Locate the cell with the specified text and output its (x, y) center coordinate. 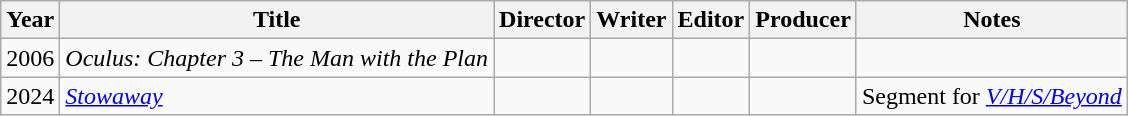
Editor (711, 20)
2006 (30, 58)
Oculus: Chapter 3 – The Man with the Plan (277, 58)
Writer (632, 20)
Segment for V/H/S/Beyond (992, 96)
2024 (30, 96)
Notes (992, 20)
Director (542, 20)
Producer (804, 20)
Title (277, 20)
Stowaway (277, 96)
Year (30, 20)
